Return [X, Y] of the center of cell containing provided text 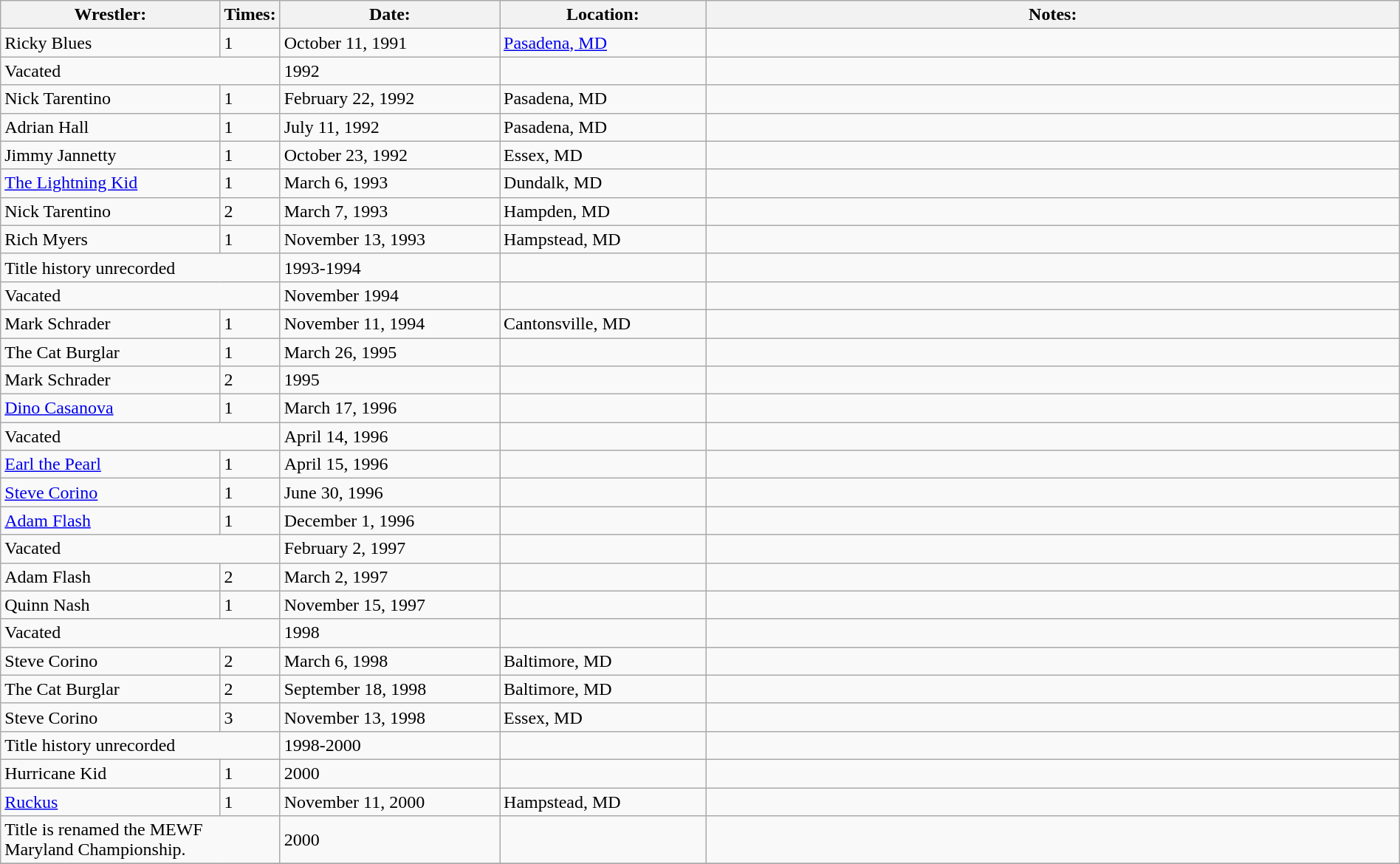
November 13, 1993 [390, 239]
Wrestler: [111, 15]
July 11, 1992 [390, 127]
Cantonsville, MD [603, 323]
March 6, 1993 [390, 183]
Hurricane Kid [111, 773]
Ruckus [111, 801]
3 [250, 717]
Dundalk, MD [603, 183]
April 15, 1996 [390, 464]
November 11, 2000 [390, 801]
March 7, 1993 [390, 211]
Hampden, MD [603, 211]
September 18, 1998 [390, 689]
1993-1994 [390, 267]
Times: [250, 15]
Adrian Hall [111, 127]
Quinn Nash [111, 605]
November 15, 1997 [390, 605]
1995 [390, 380]
November 11, 1994 [390, 323]
Location: [603, 15]
April 14, 1996 [390, 436]
1992 [390, 71]
Title is renamed the MEWF Maryland Championship. [140, 840]
March 2, 1997 [390, 577]
March 6, 1998 [390, 661]
Earl the Pearl [111, 464]
Notes: [1053, 15]
Rich Myers [111, 239]
November 13, 1998 [390, 717]
October 11, 1991 [390, 43]
Date: [390, 15]
1998 [390, 633]
The Lightning Kid [111, 183]
June 30, 1996 [390, 493]
Dino Casanova [111, 408]
1998-2000 [390, 745]
Ricky Blues [111, 43]
March 26, 1995 [390, 352]
Jimmy Jannetty [111, 155]
November 1994 [390, 295]
March 17, 1996 [390, 408]
February 22, 1992 [390, 99]
December 1, 1996 [390, 521]
October 23, 1992 [390, 155]
February 2, 1997 [390, 549]
